Output the [X, Y] coordinate of the center of the cell containing the given text.  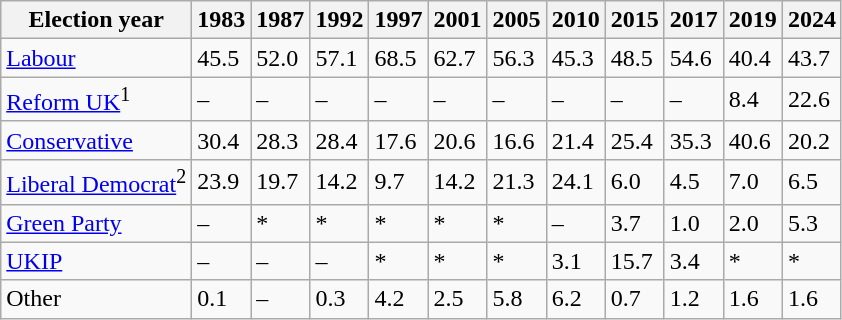
2005 [516, 20]
68.5 [398, 58]
Green Party [96, 223]
15.7 [634, 261]
20.6 [458, 140]
35.3 [694, 140]
UKIP [96, 261]
0.7 [634, 299]
52.0 [280, 58]
20.2 [812, 140]
40.6 [752, 140]
Election year [96, 20]
2017 [694, 20]
Other [96, 299]
57.1 [340, 58]
1.0 [694, 223]
2.0 [752, 223]
Conservative [96, 140]
5.8 [516, 299]
8.4 [752, 100]
21.4 [576, 140]
Reform UK1 [96, 100]
2019 [752, 20]
54.6 [694, 58]
1987 [280, 20]
Labour [96, 58]
21.3 [516, 182]
1997 [398, 20]
2010 [576, 20]
62.7 [458, 58]
56.3 [516, 58]
23.9 [222, 182]
24.1 [576, 182]
2024 [812, 20]
25.4 [634, 140]
28.3 [280, 140]
43.7 [812, 58]
4.2 [398, 299]
2001 [458, 20]
19.7 [280, 182]
Liberal Democrat2 [96, 182]
30.4 [222, 140]
28.4 [340, 140]
16.6 [516, 140]
45.3 [576, 58]
7.0 [752, 182]
3.4 [694, 261]
9.7 [398, 182]
48.5 [634, 58]
2015 [634, 20]
3.7 [634, 223]
0.1 [222, 299]
6.0 [634, 182]
1.2 [694, 299]
40.4 [752, 58]
1992 [340, 20]
22.6 [812, 100]
6.5 [812, 182]
4.5 [694, 182]
17.6 [398, 140]
2.5 [458, 299]
1983 [222, 20]
3.1 [576, 261]
5.3 [812, 223]
6.2 [576, 299]
0.3 [340, 299]
45.5 [222, 58]
